From the cell containing the given text, extract its center point as [x, y] coordinate. 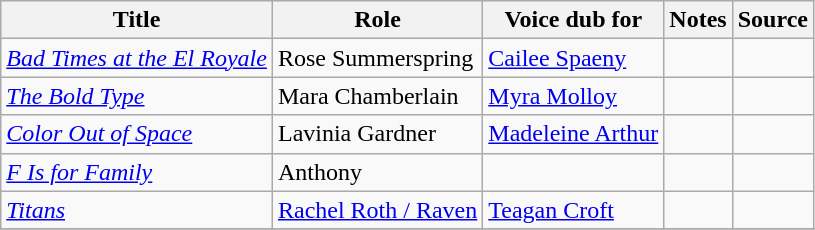
Source [772, 20]
Anthony [377, 172]
Notes [698, 20]
Color Out of Space [137, 134]
Voice dub for [574, 20]
Bad Times at the El Royale [137, 58]
Myra Molloy [574, 96]
Rachel Roth / Raven [377, 210]
F Is for Family [137, 172]
Cailee Spaeny [574, 58]
Mara Chamberlain [377, 96]
The Bold Type [137, 96]
Titans [137, 210]
Role [377, 20]
Madeleine Arthur [574, 134]
Rose Summerspring [377, 58]
Teagan Croft [574, 210]
Lavinia Gardner [377, 134]
Title [137, 20]
